Provide the (x, y) coordinate of the cell's center where the given text is located.  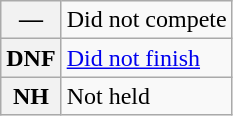
— (31, 20)
DNF (31, 58)
Not held (146, 96)
Did not finish (146, 58)
Did not compete (146, 20)
NH (31, 96)
